Scan for the cell matching the given text and deliver its [X, Y] coordinate at center. 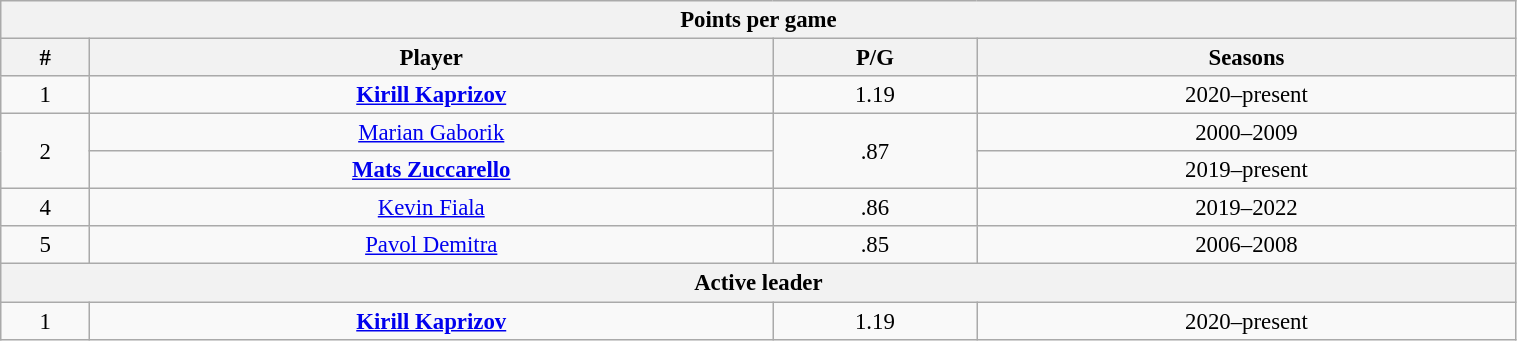
Pavol Demitra [432, 245]
Seasons [1246, 58]
2006–2008 [1246, 245]
2 [46, 152]
2019–present [1246, 170]
2000–2009 [1246, 133]
Kevin Fiala [432, 208]
5 [46, 245]
.86 [875, 208]
Points per game [758, 20]
2019–2022 [1246, 208]
P/G [875, 58]
4 [46, 208]
.87 [875, 152]
Marian Gaborik [432, 133]
.85 [875, 245]
# [46, 58]
Mats Zuccarello [432, 170]
Player [432, 58]
Active leader [758, 283]
